Extract the (x, y) coordinate from the center of the cell holding the provided text.  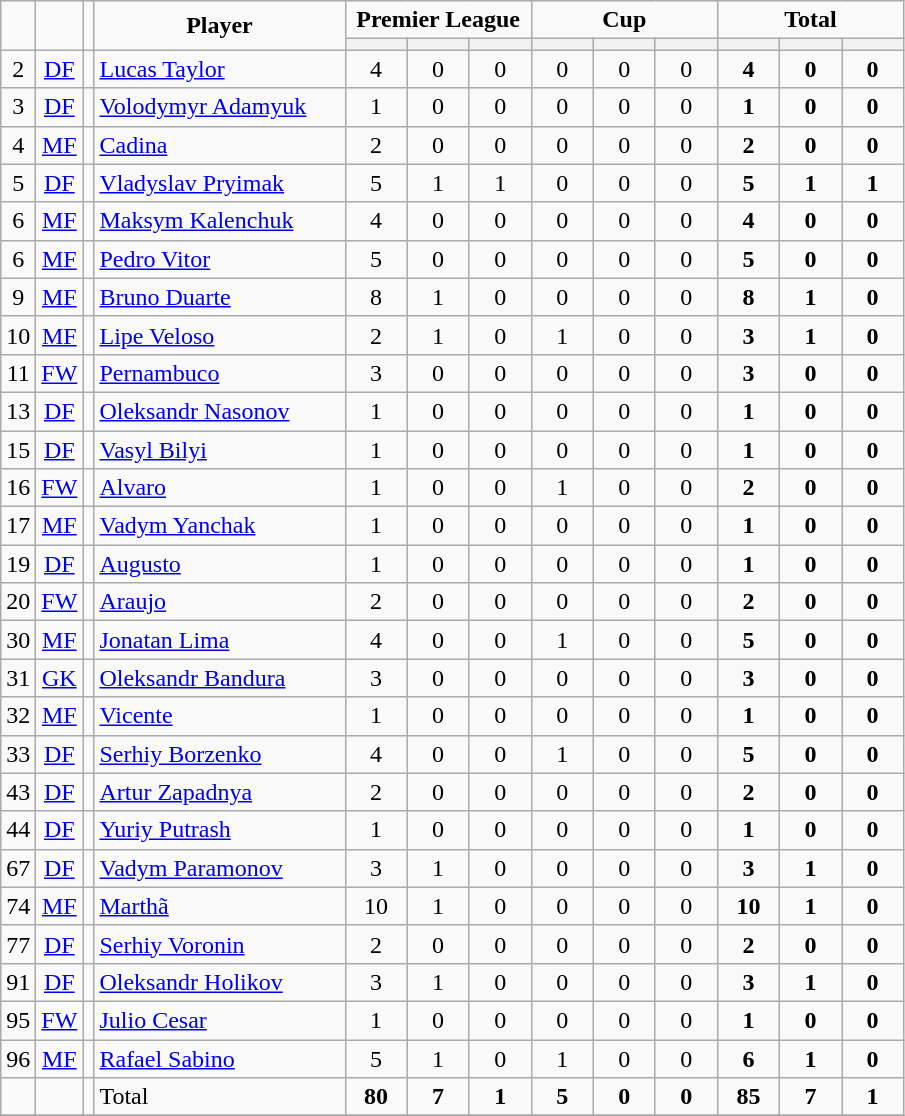
Cadina (220, 145)
Serhiy Voronin (220, 944)
Pernambuco (220, 373)
80 (376, 1097)
Jonatan Lima (220, 640)
Serhiy Borzenko (220, 754)
GK (60, 678)
32 (18, 716)
Julio Cesar (220, 1020)
19 (18, 564)
33 (18, 754)
Lipe Veloso (220, 335)
Vladyslav Pryimak (220, 183)
Maksym Kalenchuk (220, 221)
Oleksandr Nasonov (220, 411)
17 (18, 526)
15 (18, 449)
Alvaro (220, 488)
Vadym Paramonov (220, 868)
Bruno Duarte (220, 297)
30 (18, 640)
31 (18, 678)
Lucas Taylor (220, 69)
77 (18, 944)
20 (18, 602)
Vicente (220, 716)
Oleksandr Holikov (220, 982)
16 (18, 488)
Cup (624, 20)
Vadym Yanchak (220, 526)
74 (18, 906)
44 (18, 830)
Yuriy Putrash (220, 830)
Pedro Vitor (220, 259)
9 (18, 297)
Rafael Sabino (220, 1059)
Augusto (220, 564)
13 (18, 411)
67 (18, 868)
Player (220, 26)
Araujo (220, 602)
11 (18, 373)
Artur Zapadnya (220, 792)
91 (18, 982)
Marthã (220, 906)
Oleksandr Bandura (220, 678)
96 (18, 1059)
Premier League (438, 20)
43 (18, 792)
Vasyl Bilyi (220, 449)
95 (18, 1020)
Volodymyr Adamyuk (220, 107)
85 (748, 1097)
